Search for the cell housing the specified text and yield its (X, Y) center coordinate. 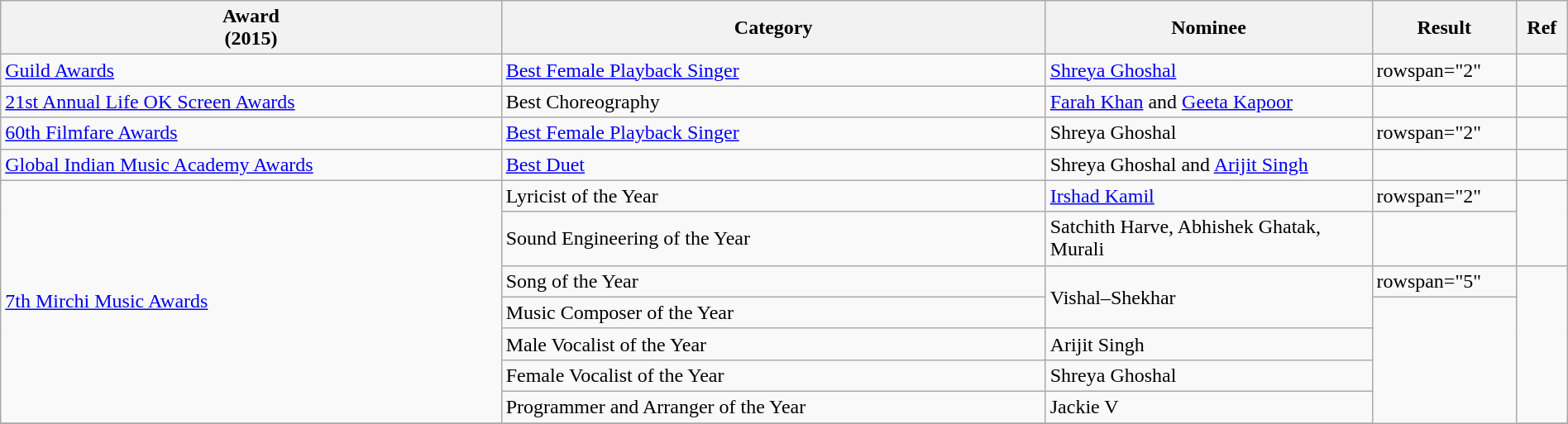
Female Vocalist of the Year (773, 375)
Best Choreography (773, 102)
rowspan="5" (1444, 281)
Music Composer of the Year (773, 312)
Lyricist of the Year (773, 196)
Result (1444, 28)
Jackie V (1209, 407)
Ref (1542, 28)
Best Duet (773, 164)
Sound Engineering of the Year (773, 238)
Global Indian Music Academy Awards (251, 164)
Satchith Harve, Abhishek Ghatak, Murali (1209, 238)
Shreya Ghoshal and Arijit Singh (1209, 164)
Category (773, 28)
60th Filmfare Awards (251, 133)
Vishal–Shekhar (1209, 297)
21st Annual Life OK Screen Awards (251, 102)
Song of the Year (773, 281)
Award(2015) (251, 28)
Nominee (1209, 28)
7th Mirchi Music Awards (251, 301)
Programmer and Arranger of the Year (773, 407)
Guild Awards (251, 70)
Male Vocalist of the Year (773, 344)
Irshad Kamil (1209, 196)
Farah Khan and Geeta Kapoor (1209, 102)
Arijit Singh (1209, 344)
